Search for the cell housing the specified text and yield its (X, Y) center coordinate. 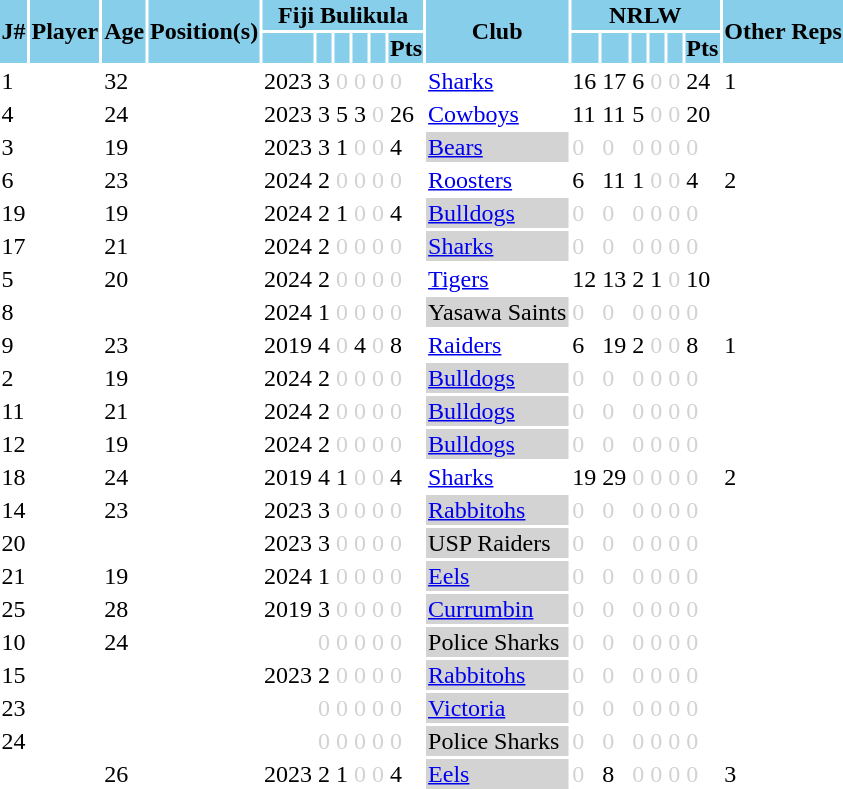
28 (124, 609)
29 (614, 477)
NRLW (646, 15)
Victoria (498, 708)
Roosters (498, 180)
Fiji Bulikula (344, 15)
Age (124, 32)
Club (498, 32)
9 (14, 345)
13 (614, 279)
J# (14, 32)
18 (14, 477)
25 (14, 609)
USP Raiders (498, 543)
32 (124, 81)
15 (14, 675)
Position(s) (204, 32)
Raiders (498, 345)
Tigers (498, 279)
Yasawa Saints (498, 312)
Currumbin (498, 609)
Cowboys (498, 114)
14 (14, 510)
16 (584, 81)
Bears (498, 147)
Player (65, 32)
